Determine the [X, Y] coordinate at the center of the cell enclosing the given text.  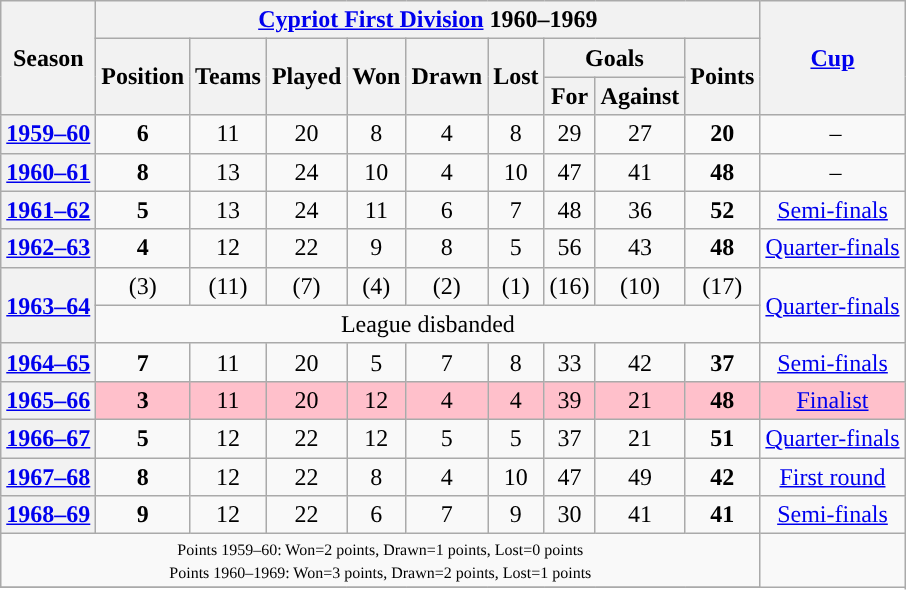
(4) [376, 286]
First round [832, 477]
1965–66 [48, 400]
(16) [570, 286]
Teams [228, 77]
33 [570, 362]
(7) [306, 286]
Finalist [832, 400]
1964–65 [48, 362]
Drawn [447, 77]
(3) [143, 286]
49 [640, 477]
30 [570, 515]
Won [376, 77]
1961–62 [48, 210]
1962–63 [48, 248]
For [570, 96]
Against [640, 96]
Position [143, 77]
52 [722, 210]
(1) [516, 286]
51 [722, 438]
43 [640, 248]
29 [570, 134]
56 [570, 248]
3 [143, 400]
Season [48, 58]
1967–68 [48, 477]
(2) [447, 286]
Points 1959–60: Won=2 points, Drawn=1 points, Lost=0 points Points 1960–1969: Won=3 points, Drawn=2 points, Lost=1 points [380, 561]
36 [640, 210]
Points [722, 77]
(10) [640, 286]
39 [570, 400]
(11) [228, 286]
Lost [516, 77]
1968–69 [48, 515]
1959–60 [48, 134]
1966–67 [48, 438]
Cypriot First Division 1960–1969 [428, 20]
Played [306, 77]
Goals [614, 58]
1960–61 [48, 172]
27 [640, 134]
Cup [832, 58]
(17) [722, 286]
League disbanded [428, 324]
1963–64 [48, 305]
